Locate the cell with the specified text and output its (X, Y) center coordinate. 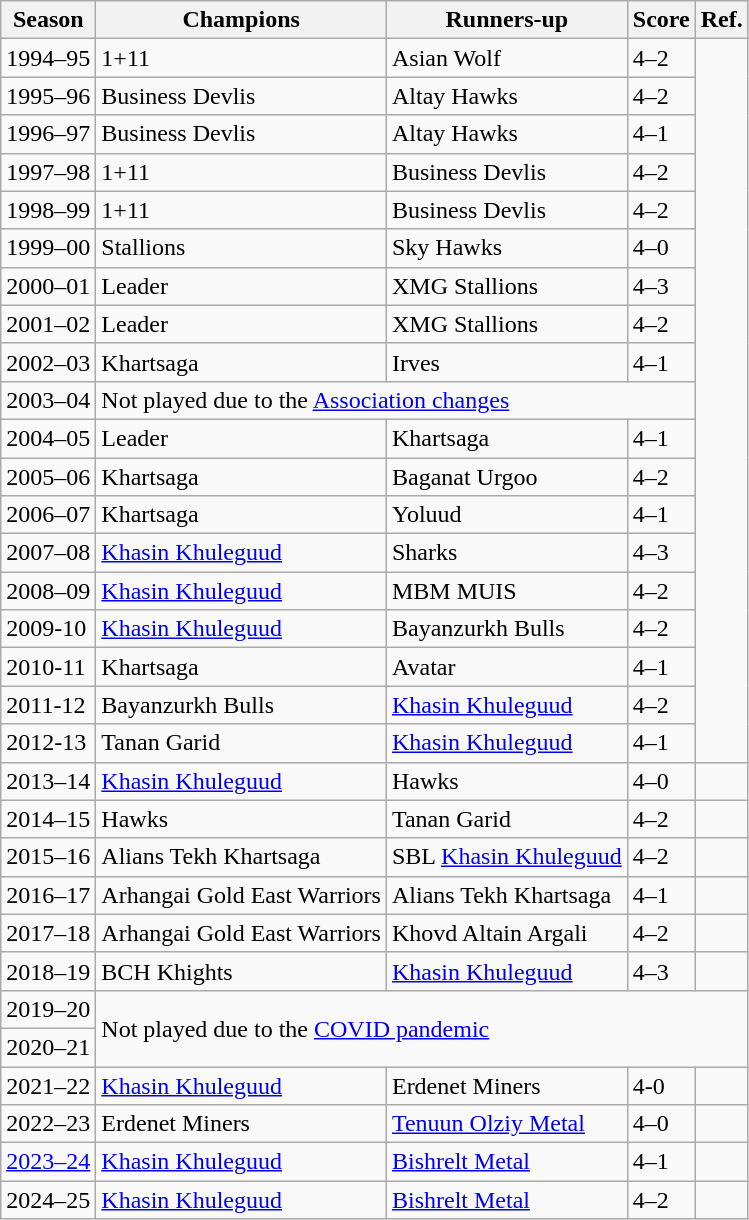
Tenuun Olziy Metal (506, 1124)
2014–15 (48, 819)
MBM MUIS (506, 591)
2003–04 (48, 400)
Khovd Altain Argali (506, 933)
Season (48, 20)
Sharks (506, 553)
Stallions (242, 248)
2009-10 (48, 629)
Asian Wolf (506, 58)
1999–00 (48, 248)
2002–03 (48, 362)
Champions (242, 20)
Score (661, 20)
2012-13 (48, 743)
2021–22 (48, 1085)
2010-11 (48, 667)
2007–08 (48, 553)
2023–24 (48, 1162)
Not played due to the COVID pandemic (422, 1028)
Runners-up (506, 20)
Yoluud (506, 515)
Not played due to the Association changes (396, 400)
2000–01 (48, 286)
Irves (506, 362)
1996–97 (48, 134)
4-0 (661, 1085)
2006–07 (48, 515)
2022–23 (48, 1124)
2001–02 (48, 324)
1998–99 (48, 210)
2019–20 (48, 1009)
2005–06 (48, 477)
2020–21 (48, 1047)
Sky Hawks (506, 248)
BCH Khights (242, 971)
SBL Khasin Khuleguud (506, 857)
Baganat Urgoo (506, 477)
Ref. (722, 20)
2004–05 (48, 438)
2018–19 (48, 971)
2024–25 (48, 1200)
Avatar (506, 667)
2011-12 (48, 705)
2013–14 (48, 781)
2017–18 (48, 933)
2016–17 (48, 895)
2015–16 (48, 857)
1994–95 (48, 58)
1995–96 (48, 96)
2008–09 (48, 591)
1997–98 (48, 172)
